Capture the cell that displays the provided text and extract its [X, Y] central coordinate. 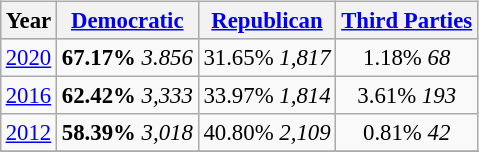
67.17% 3.856 [128, 58]
33.97% 1,814 [267, 96]
31.65% 1,817 [267, 58]
2020 [28, 58]
Democratic [128, 21]
3.61% 193 [407, 96]
1.18% 68 [407, 58]
Third Parties [407, 21]
40.80% 2,109 [267, 133]
2012 [28, 133]
2016 [28, 96]
0.81% 42 [407, 133]
Year [28, 21]
58.39% 3,018 [128, 133]
62.42% 3,333 [128, 96]
Republican [267, 21]
